Pinpoint the cell where the given text exists, returning its (X, Y) midpoint coordinate. 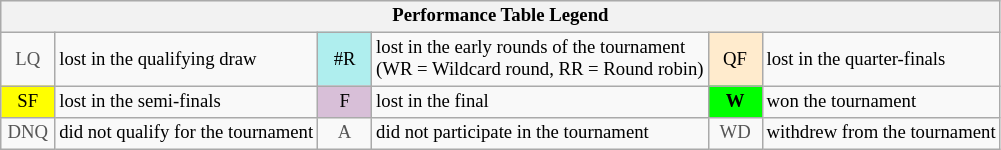
lost in the early rounds of the tournament(WR = Wildcard round, RR = Round robin) (540, 60)
DNQ (28, 134)
did not qualify for the tournament (186, 134)
F (345, 102)
A (345, 134)
WD (735, 134)
#R (345, 60)
SF (28, 102)
lost in the final (540, 102)
lost in the quarter-finals (881, 60)
withdrew from the tournament (881, 134)
Performance Table Legend (500, 16)
LQ (28, 60)
lost in the qualifying draw (186, 60)
QF (735, 60)
did not participate in the tournament (540, 134)
lost in the semi-finals (186, 102)
W (735, 102)
won the tournament (881, 102)
